Identify which cell holds the provided text, then report its [X, Y] central coordinate. 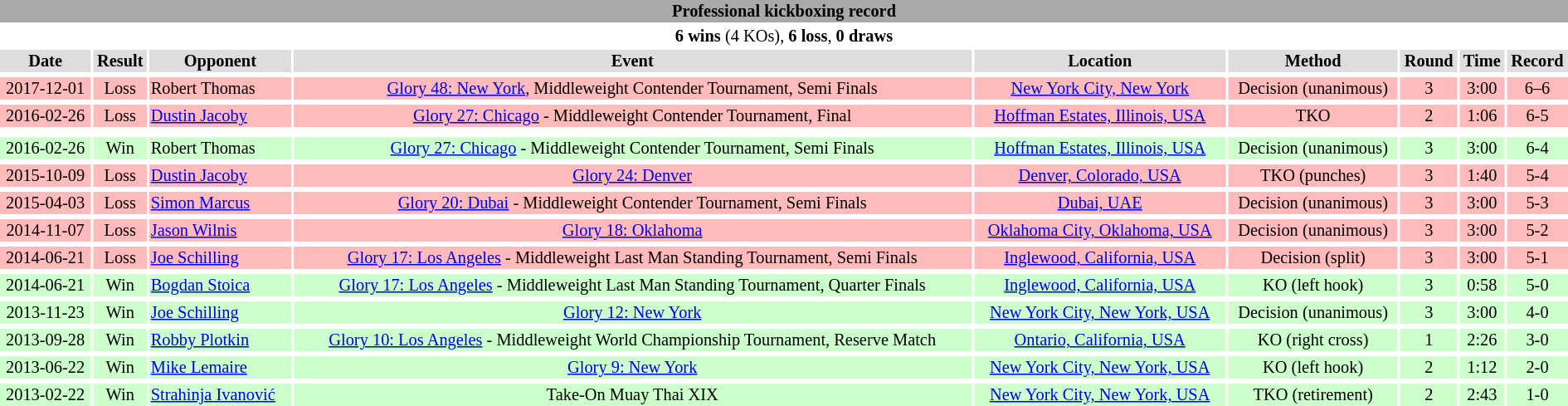
Decision (split) [1313, 257]
Glory 18: Oklahoma [632, 231]
Glory 27: Chicago - Middleweight Contender Tournament, Semi Finals [632, 148]
Glory 48: New York, Middleweight Contender Tournament, Semi Finals [632, 88]
5-0 [1537, 286]
Glory 10: Los Angeles - Middleweight World Championship Tournament, Reserve Match [632, 340]
TKO (retirement) [1313, 395]
Simon Marcus [220, 203]
Denver, Colorado, USA [1100, 176]
6–6 [1537, 88]
Professional kickboxing record [784, 12]
2013-11-23 [45, 312]
2014-11-07 [45, 231]
Robby Plotkin [220, 340]
New York City, New York [1100, 88]
2013-02-22 [45, 395]
Glory 12: New York [632, 312]
Bogdan Stoica [220, 286]
Result [119, 61]
5-1 [1537, 257]
Glory 20: Dubai - Middleweight Contender Tournament, Semi Finals [632, 203]
1 [1429, 340]
Mike Lemaire [220, 367]
6-4 [1537, 148]
Take-On Muay Thai XIX [632, 395]
0:58 [1482, 286]
Jason Wilnis [220, 231]
Opponent [220, 61]
5-3 [1537, 203]
2013-06-22 [45, 367]
2015-10-09 [45, 176]
Ontario, California, USA [1100, 340]
2-0 [1537, 367]
1:40 [1482, 176]
Strahinja Ivanović [220, 395]
Date [45, 61]
Method [1313, 61]
3-0 [1537, 340]
1:06 [1482, 116]
2:43 [1482, 395]
5-2 [1537, 231]
Glory 24: Denver [632, 176]
5-4 [1537, 176]
Glory 17: Los Angeles - Middleweight Last Man Standing Tournament, Semi Finals [632, 257]
2:26 [1482, 340]
Oklahoma City, Oklahoma, USA [1100, 231]
KO (right cross) [1313, 340]
TKO (punches) [1313, 176]
6-5 [1537, 116]
2013-09-28 [45, 340]
6 wins (4 KOs), 6 loss, 0 draws [784, 37]
TKO [1313, 116]
2017-12-01 [45, 88]
1:12 [1482, 367]
2015-04-03 [45, 203]
Event [632, 61]
4-0 [1537, 312]
Dubai, UAE [1100, 203]
Time [1482, 61]
Location [1100, 61]
Glory 9: New York [632, 367]
Round [1429, 61]
1-0 [1537, 395]
Glory 17: Los Angeles - Middleweight Last Man Standing Tournament, Quarter Finals [632, 286]
Glory 27: Chicago - Middleweight Contender Tournament, Final [632, 116]
Record [1537, 61]
